Provide the [X, Y] coordinate of the cell's center where the given text is located.  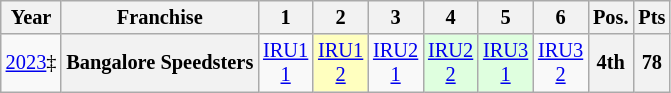
2023‡ [32, 63]
1 [286, 17]
3 [396, 17]
IRU32 [560, 63]
IRU22 [450, 63]
IRU11 [286, 63]
Franchise [160, 17]
IRU12 [340, 63]
Pts [652, 17]
IRU31 [506, 63]
Year [32, 17]
Pos. [610, 17]
Bangalore Speedsters [160, 63]
IRU21 [396, 63]
6 [560, 17]
2 [340, 17]
4 [450, 17]
4th [610, 63]
5 [506, 17]
78 [652, 63]
